Output the (x, y) coordinate of the center of the cell containing the given text.  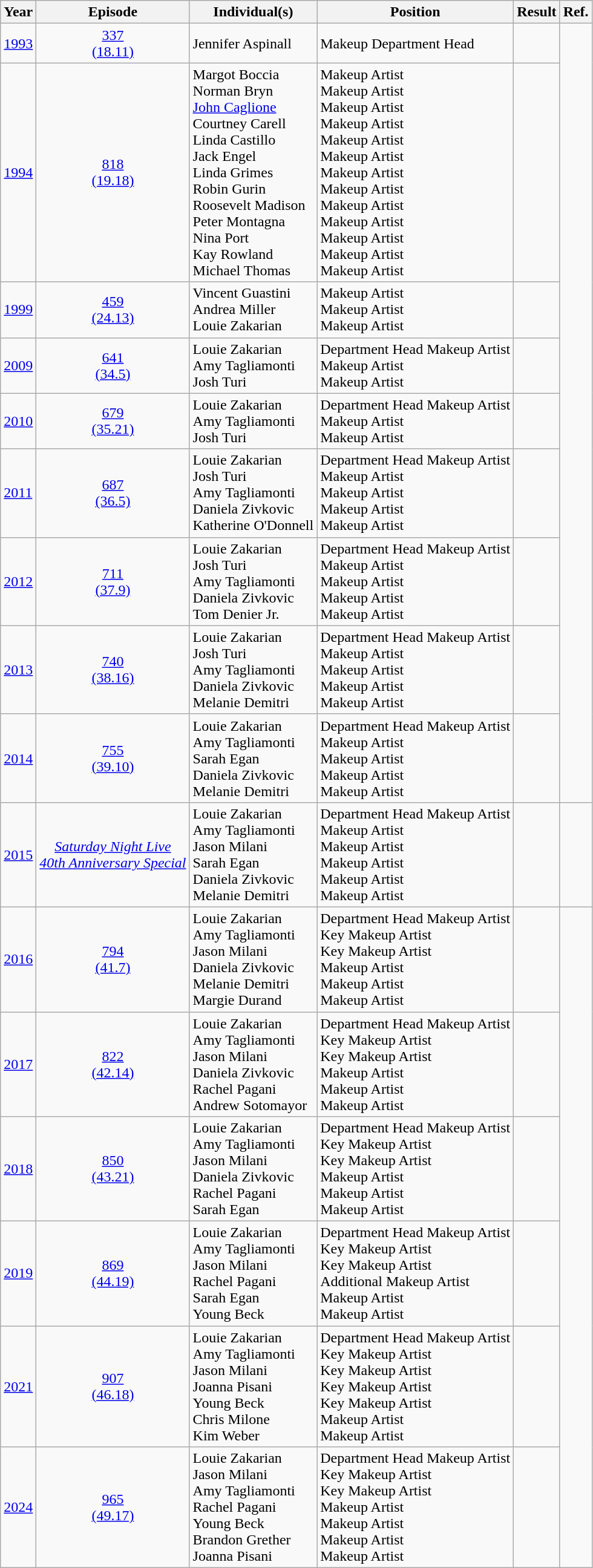
Louie Zakarian Amy Tagliamonti Jason Milani Sarah Egan Daniela Zivkovic Melanie Demitri (253, 854)
Louie Zakarian Josh Turi Amy Tagliamonti Daniela Zivkovic Katherine O'Donnell (253, 493)
2011 (18, 493)
Makeup Artist Makeup Artist Makeup Artist (415, 310)
2016 (18, 959)
Louie Zakarian Jason Milani Amy Tagliamonti Rachel Pagani Young Beck Brandon Grether Joanna Pisani (253, 1508)
Louie Zakarian Amy Tagliamonti Jason Milani Daniela Zivkovic Melanie Demitri Margie Durand (253, 959)
755 (39.10) (113, 758)
679 (35.21) (113, 421)
2024 (18, 1508)
2010 (18, 421)
Louie Zakarian Amy Tagliamonti Jason Milani Daniela Zivkovic Rachel Pagani Sarah Egan (253, 1169)
2013 (18, 670)
Louie Zakarian Amy Tagliamonti Jason Milani Joanna Pisani Young Beck Chris Milone Kim Weber (253, 1387)
1993 (18, 44)
850 (43.21) (113, 1169)
Department Head Makeup Artist Key Makeup Artist Key Makeup Artist Key Makeup Artist Key Makeup Artist Makeup Artist Makeup Artist (415, 1387)
Result (537, 12)
Episode (113, 12)
Department Head Makeup Artist Makeup Artist Makeup Artist Makeup Artist Makeup Artist Makeup Artist (415, 854)
907 (46.18) (113, 1387)
794 (41.7) (113, 959)
2012 (18, 581)
2009 (18, 365)
Louie Zakarian Amy Tagliamonti Sarah Egan Daniela Zivkovic Melanie Demitri (253, 758)
Ref. (576, 12)
1999 (18, 310)
687 (36.5) (113, 493)
2018 (18, 1169)
Louie Zakarian Josh Turi Amy Tagliamonti Daniela Zivkovic Tom Denier Jr. (253, 581)
869 (44.19) (113, 1274)
2015 (18, 854)
822 (42.14) (113, 1063)
2017 (18, 1063)
818 (19.18) (113, 172)
711 (37.9) (113, 581)
Individual(s) (253, 12)
459 (24.13) (113, 310)
Position (415, 12)
641 (34.5) (113, 365)
337 (18.11) (113, 44)
740 (38.16) (113, 670)
Department Head Makeup Artist Key Makeup Artist Key Makeup Artist Makeup Artist Makeup Artist Makeup Artist Makeup Artist (415, 1508)
1994 (18, 172)
965 (49.17) (113, 1508)
Saturday Night Live 40th Anniversary Special (113, 854)
Jennifer Aspinall (253, 44)
Department Head Makeup Artist Key Makeup Artist Key Makeup Artist Additional Makeup Artist Makeup Artist Makeup Artist (415, 1274)
Vincent Guastini Andrea Miller Louie Zakarian (253, 310)
Makeup Department Head (415, 44)
2019 (18, 1274)
2021 (18, 1387)
Year (18, 12)
2014 (18, 758)
Louie Zakarian Amy Tagliamonti Jason Milani Rachel Pagani Sarah Egan Young Beck (253, 1274)
Louie Zakarian Josh Turi Amy Tagliamonti Daniela Zivkovic Melanie Demitri (253, 670)
Louie Zakarian Amy Tagliamonti Jason Milani Daniela Zivkovic Rachel Pagani Andrew Sotomayor (253, 1063)
